For the text-containing cell, return its midpoint in (x, y) coordinate format. 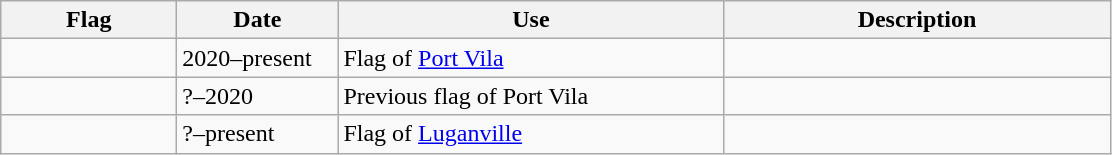
Flag of Luganville (531, 134)
2020–present (258, 58)
Use (531, 20)
Flag (89, 20)
Description (917, 20)
?–2020 (258, 96)
?–present (258, 134)
Flag of Port Vila (531, 58)
Date (258, 20)
Previous flag of Port Vila (531, 96)
